Pinpoint the cell where the given text exists, returning its [X, Y] midpoint coordinate. 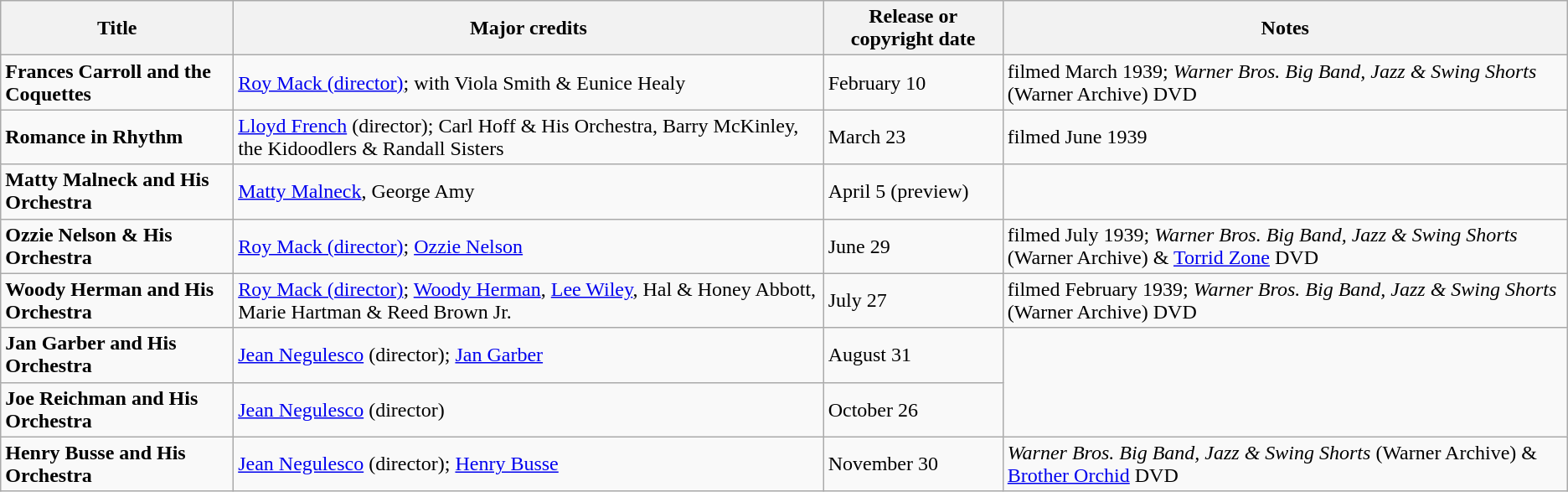
October 26 [913, 409]
February 10 [913, 82]
Frances Carroll and the Coquettes [117, 82]
July 27 [913, 300]
Romance in Rhythm [117, 137]
Roy Mack (director); with Viola Smith & Eunice Healy [529, 82]
March 23 [913, 137]
Woody Herman and His Orchestra [117, 300]
Joe Reichman and His Orchestra [117, 409]
filmed March 1939; Warner Bros. Big Band, Jazz & Swing Shorts (Warner Archive) DVD [1285, 82]
Matty Malneck and His Orchestra [117, 191]
filmed July 1939; Warner Bros. Big Band, Jazz & Swing Shorts (Warner Archive) & Torrid Zone DVD [1285, 246]
Release or copyright date [913, 28]
filmed February 1939; Warner Bros. Big Band, Jazz & Swing Shorts (Warner Archive) DVD [1285, 300]
Jean Negulesco (director) [529, 409]
April 5 (preview) [913, 191]
Roy Mack (director); Ozzie Nelson [529, 246]
Henry Busse and His Orchestra [117, 464]
Roy Mack (director); Woody Herman, Lee Wiley, Hal & Honey Abbott, Marie Hartman & Reed Brown Jr. [529, 300]
Jean Negulesco (director); Jan Garber [529, 355]
Lloyd French (director); Carl Hoff & His Orchestra, Barry McKinley, the Kidoodlers & Randall Sisters [529, 137]
filmed June 1939 [1285, 137]
Jan Garber and His Orchestra [117, 355]
Major credits [529, 28]
June 29 [913, 246]
Warner Bros. Big Band, Jazz & Swing Shorts (Warner Archive) & Brother Orchid DVD [1285, 464]
Notes [1285, 28]
Ozzie Nelson & His Orchestra [117, 246]
August 31 [913, 355]
Matty Malneck, George Amy [529, 191]
November 30 [913, 464]
Title [117, 28]
Jean Negulesco (director); Henry Busse [529, 464]
